Locate the cell with the specified text and output its [x, y] center coordinate. 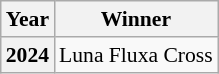
Winner [136, 19]
2024 [28, 55]
Luna Fluxa Cross [136, 55]
Year [28, 19]
